For the text-containing cell, return its midpoint in [x, y] coordinate format. 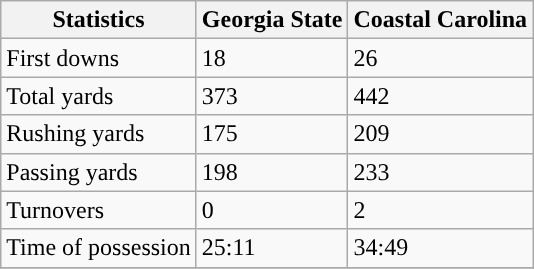
Coastal Carolina [440, 20]
34:49 [440, 248]
233 [440, 172]
209 [440, 134]
442 [440, 96]
Passing yards [99, 172]
25:11 [272, 248]
2 [440, 210]
175 [272, 134]
First downs [99, 58]
Time of possession [99, 248]
Total yards [99, 96]
0 [272, 210]
Statistics [99, 20]
Rushing yards [99, 134]
Georgia State [272, 20]
Turnovers [99, 210]
198 [272, 172]
26 [440, 58]
18 [272, 58]
373 [272, 96]
